Capture the cell that displays the provided text and extract its (X, Y) central coordinate. 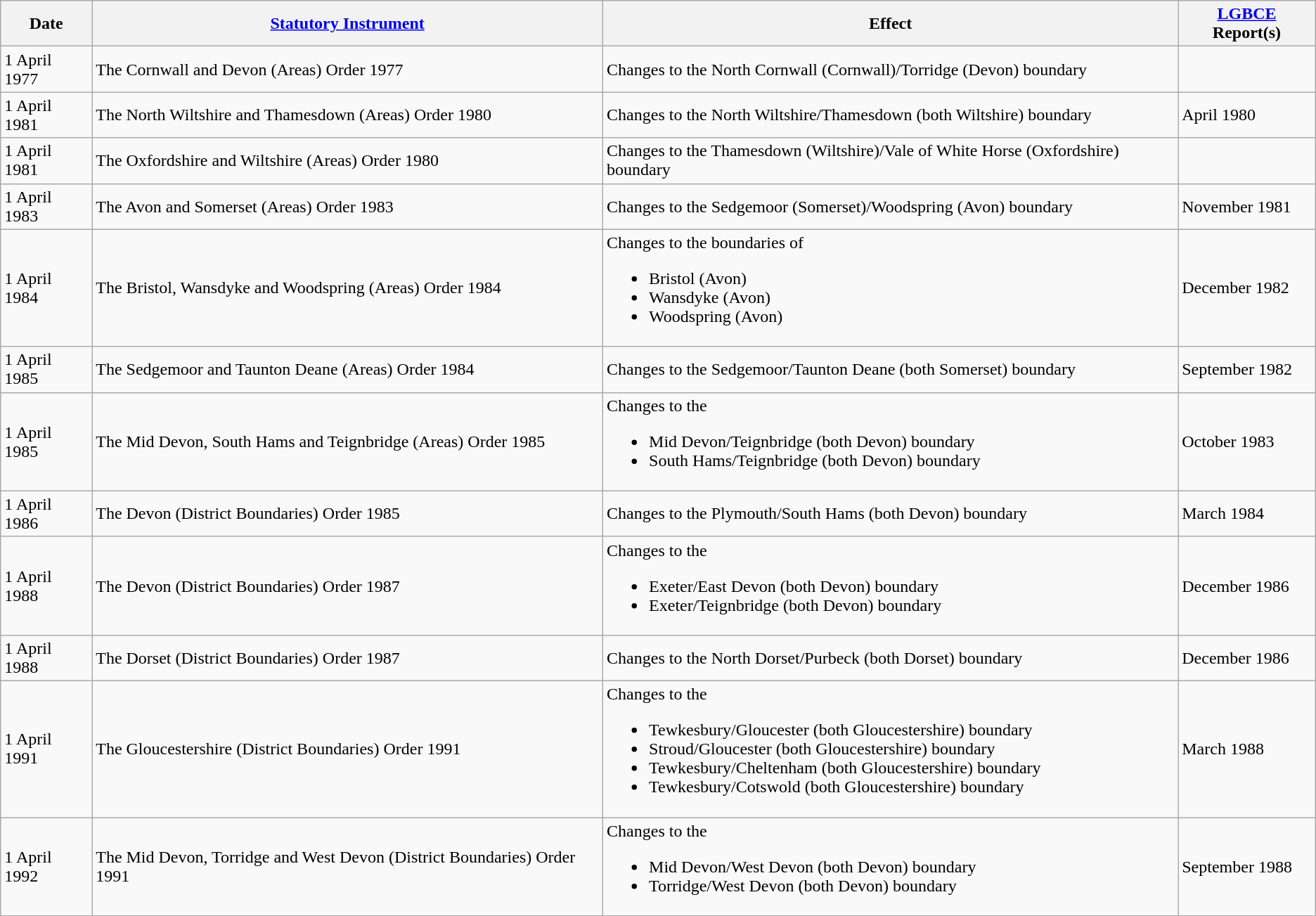
Changes to the boundaries ofBristol (Avon)Wansdyke (Avon)Woodspring (Avon) (891, 288)
1 April 1977 (46, 69)
Changes to the Sedgemoor (Somerset)/Woodspring (Avon) boundary (891, 207)
The Mid Devon, Torridge and West Devon (District Boundaries) Order 1991 (347, 866)
November 1981 (1247, 207)
Changes to theExeter/East Devon (both Devon) boundaryExeter/Teignbridge (both Devon) boundary (891, 586)
The Cornwall and Devon (Areas) Order 1977 (347, 69)
The Avon and Somerset (Areas) Order 1983 (347, 207)
The Oxfordshire and Wiltshire (Areas) Order 1980 (347, 160)
Changes to the Plymouth/South Hams (both Devon) boundary (891, 513)
The Devon (District Boundaries) Order 1987 (347, 586)
1 April 1984 (46, 288)
1 April 1992 (46, 866)
Changes to the Sedgemoor/Taunton Deane (both Somerset) boundary (891, 370)
Changes to theMid Devon/West Devon (both Devon) boundaryTorridge/West Devon (both Devon) boundary (891, 866)
September 1982 (1247, 370)
The Mid Devon, South Hams and Teignbridge (Areas) Order 1985 (347, 441)
The North Wiltshire and Thamesdown (Areas) Order 1980 (347, 115)
The Sedgemoor and Taunton Deane (Areas) Order 1984 (347, 370)
Changes to the North Dorset/Purbeck (both Dorset) boundary (891, 658)
The Dorset (District Boundaries) Order 1987 (347, 658)
The Devon (District Boundaries) Order 1985 (347, 513)
1 April 1986 (46, 513)
Statutory Instrument (347, 24)
The Bristol, Wansdyke and Woodspring (Areas) Order 1984 (347, 288)
Date (46, 24)
Changes to the North Cornwall (Cornwall)/Torridge (Devon) boundary (891, 69)
September 1988 (1247, 866)
March 1984 (1247, 513)
1 April 1983 (46, 207)
Changes to theMid Devon/Teignbridge (both Devon) boundarySouth Hams/Teignbridge (both Devon) boundary (891, 441)
March 1988 (1247, 749)
The Gloucestershire (District Boundaries) Order 1991 (347, 749)
Effect (891, 24)
Changes to the North Wiltshire/Thamesdown (both Wiltshire) boundary (891, 115)
LGBCE Report(s) (1247, 24)
1 April 1991 (46, 749)
December 1982 (1247, 288)
Changes to the Thamesdown (Wiltshire)/Vale of White Horse (Oxfordshire) boundary (891, 160)
April 1980 (1247, 115)
October 1983 (1247, 441)
